From the cell containing the given text, extract its center point as (X, Y) coordinate. 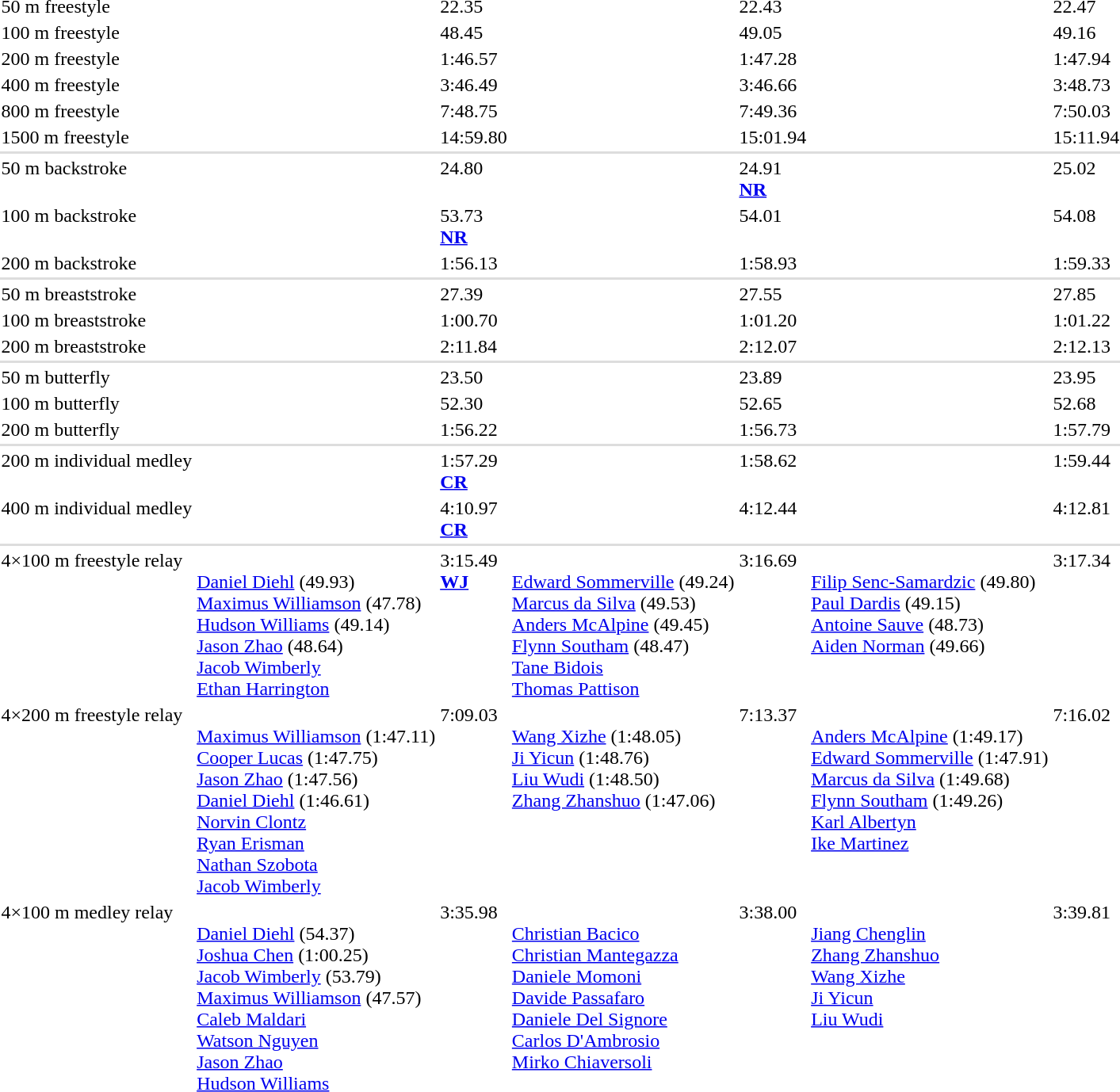
100 m backstroke (97, 227)
800 m freestyle (97, 111)
1:58.62 (773, 471)
53.73NR (474, 227)
15:01.94 (773, 137)
23.89 (773, 377)
Maximus Williamson (1:47.11)Cooper Lucas (1:47.75)Jason Zhao (1:47.56)Daniel Diehl (1:46.61)Norvin ClontzRyan ErismanNathan SzobotaJacob Wimberly (316, 800)
27.39 (474, 294)
3:46.66 (773, 85)
2:11.84 (474, 346)
1:00.70 (474, 320)
1:56.13 (474, 263)
100 m butterfly (97, 403)
48.45 (474, 32)
14:59.80 (474, 137)
3:46.49 (474, 85)
200 m individual medley (97, 471)
50 m breaststroke (97, 294)
49.05 (773, 32)
4:12.44 (773, 518)
1:47.28 (773, 59)
23.50 (474, 377)
Anders McAlpine (1:49.17)Edward Sommerville (1:47.91)Marcus da Silva (1:49.68)Flynn Southam (1:49.26)Karl AlbertynIke Martinez (930, 800)
Filip Senc-Samardzic (49.80)Paul Dardis (49.15)Antoine Sauve (48.73)Aiden Norman (49.66) (930, 624)
4×200 m freestyle relay (97, 800)
200 m backstroke (97, 263)
4×100 m freestyle relay (97, 624)
Edward Sommerville (49.24)Marcus da Silva (49.53)Anders McAlpine (49.45)Flynn Southam (48.47)Tane BidoisThomas Pattison (623, 624)
3:16.69 (773, 624)
7:13.37 (773, 800)
100 m breaststroke (97, 320)
4:10.97CR (474, 518)
3:15.49WJ (474, 624)
7:48.75 (474, 111)
1:58.93 (773, 263)
50 m butterfly (97, 377)
400 m individual medley (97, 518)
200 m butterfly (97, 430)
54.01 (773, 227)
1:57.29CR (474, 471)
1:56.73 (773, 430)
1500 m freestyle (97, 137)
Wang Xizhe (1:48.05)Ji Yicun (1:48.76)Liu Wudi (1:48.50)Zhang Zhanshuo (1:47.06) (623, 800)
200 m breaststroke (97, 346)
52.65 (773, 403)
24.80 (474, 179)
7:09.03 (474, 800)
27.55 (773, 294)
200 m freestyle (97, 59)
1:56.22 (474, 430)
7:49.36 (773, 111)
1:46.57 (474, 59)
52.30 (474, 403)
24.91NR (773, 179)
1:01.20 (773, 320)
Daniel Diehl (49.93)Maximus Williamson (47.78)Hudson Williams (49.14)Jason Zhao (48.64)Jacob WimberlyEthan Harrington (316, 624)
400 m freestyle (97, 85)
100 m freestyle (97, 32)
50 m backstroke (97, 179)
2:12.07 (773, 346)
